For the text-containing cell, return its midpoint in (X, Y) coordinate format. 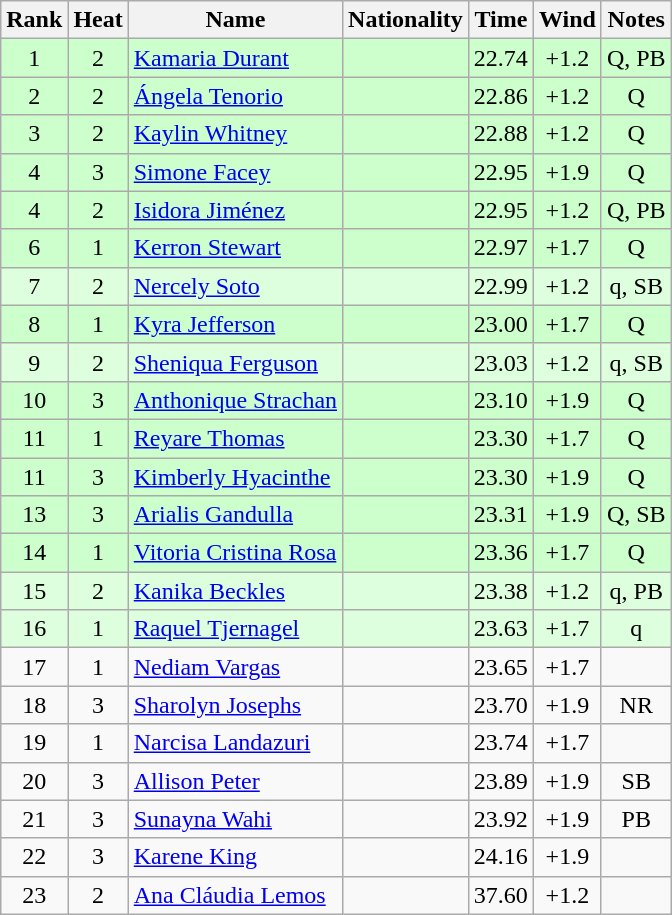
22 (34, 857)
Wind (567, 20)
23.03 (500, 362)
Kaylin Whitney (235, 134)
23.36 (500, 553)
23.10 (500, 400)
23.70 (500, 705)
Q, SB (636, 515)
Heat (98, 20)
14 (34, 553)
Anthonique Strachan (235, 400)
19 (34, 743)
22.88 (500, 134)
Sheniqua Ferguson (235, 362)
Kimberly Hyacinthe (235, 477)
20 (34, 781)
Raquel Tjernagel (235, 629)
Narcisa Landazuri (235, 743)
Sunayna Wahi (235, 819)
q, PB (636, 591)
23.74 (500, 743)
7 (34, 286)
PB (636, 819)
21 (34, 819)
17 (34, 667)
Rank (34, 20)
Kanika Beckles (235, 591)
Ángela Tenorio (235, 96)
16 (34, 629)
6 (34, 248)
Ana Cláudia Lemos (235, 895)
24.16 (500, 857)
Simone Facey (235, 172)
Kamaria Durant (235, 58)
Kerron Stewart (235, 248)
Nediam Vargas (235, 667)
13 (34, 515)
23.89 (500, 781)
Notes (636, 20)
10 (34, 400)
Time (500, 20)
SB (636, 781)
23.31 (500, 515)
8 (34, 324)
Karene King (235, 857)
9 (34, 362)
Reyare Thomas (235, 438)
23.00 (500, 324)
15 (34, 591)
Sharolyn Josephs (235, 705)
Name (235, 20)
22.86 (500, 96)
q (636, 629)
Isidora Jiménez (235, 210)
22.97 (500, 248)
Allison Peter (235, 781)
Nercely Soto (235, 286)
18 (34, 705)
Kyra Jefferson (235, 324)
22.74 (500, 58)
23.63 (500, 629)
22.99 (500, 286)
23 (34, 895)
23.92 (500, 819)
NR (636, 705)
23.38 (500, 591)
Nationality (406, 20)
Vitoria Cristina Rosa (235, 553)
23.65 (500, 667)
37.60 (500, 895)
Arialis Gandulla (235, 515)
